Search for the cell housing the specified text and yield its (X, Y) center coordinate. 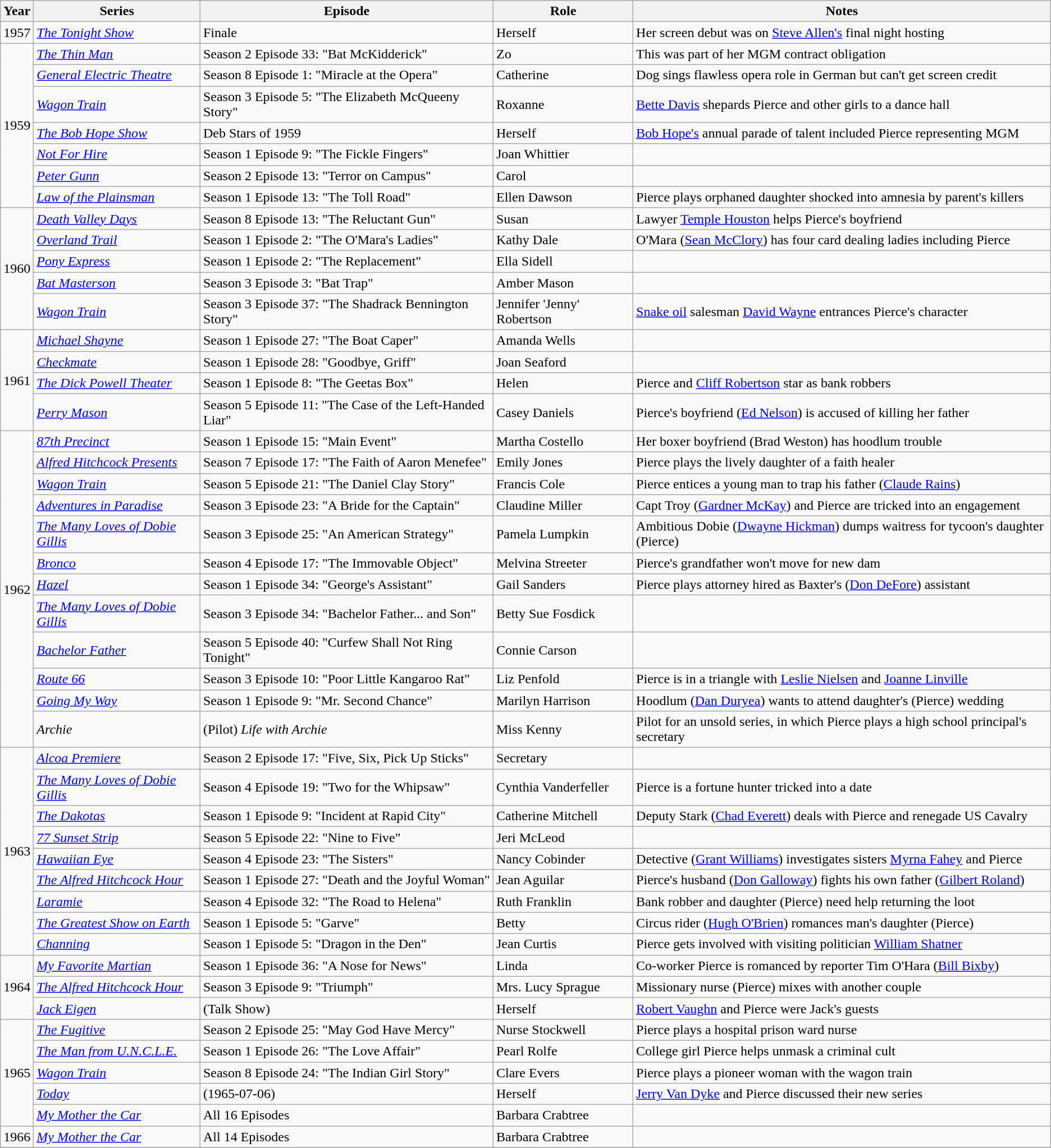
Finale (346, 33)
Deb Stars of 1959 (346, 133)
Dog sings flawless opera role in German but can't get screen credit (842, 75)
Season 1 Episode 8: "The Geetas Box" (346, 383)
Cynthia Vanderfeller (563, 787)
The Thin Man (117, 54)
1965 (17, 1072)
Today (117, 1094)
Zo (563, 54)
Season 3 Episode 37: "The Shadrack Bennington Story" (346, 312)
Not For Hire (117, 154)
Going My Way (117, 700)
Season 1 Episode 26: "The Love Affair" (346, 1051)
Casey Daniels (563, 412)
Series (117, 11)
Pierce plays orphaned daughter shocked into amnesia by parent's killers (842, 197)
Catherine (563, 75)
Snake oil salesman David Wayne entrances Pierce's character (842, 312)
Jennifer 'Jenny' Robertson (563, 312)
Pierce is a fortune hunter tricked into a date (842, 787)
Gail Sanders (563, 584)
1957 (17, 33)
Francis Cole (563, 484)
Route 66 (117, 679)
Pilot for an unsold series, in which Pierce plays a high school principal's secretary (842, 730)
Jack Eigen (117, 1008)
Amber Mason (563, 282)
Season 2 Episode 33: "Bat McKidderick" (346, 54)
The Dick Powell Theater (117, 383)
Season 1 Episode 2: "The Replacement" (346, 261)
O'Mara (Sean McClory) has four card dealing ladies including Pierce (842, 240)
Catherine Mitchell (563, 816)
College girl Pierce helps unmask a criminal cult (842, 1051)
Pamela Lumpkin (563, 534)
Ruth Franklin (563, 902)
Season 1 Episode 27: "The Boat Caper" (346, 341)
Season 3 Episode 5: "The Elizabeth McQueeny Story" (346, 104)
Miss Kenny (563, 730)
Perry Mason (117, 412)
Amanda Wells (563, 341)
This was part of her MGM contract obligation (842, 54)
Circus rider (Hugh O'Brien) romances man's daughter (Pierce) (842, 923)
Season 8 Episode 24: "The Indian Girl Story" (346, 1073)
Nurse Stockwell (563, 1030)
Pony Express (117, 261)
Hawaiian Eye (117, 859)
The Fugitive (117, 1030)
Pierce plays attorney hired as Baxter's (Don DeFore) assistant (842, 584)
Notes (842, 11)
Season 4 Episode 17: "The Immovable Object" (346, 563)
Bette Davis shepards Pierce and other girls to a dance hall (842, 104)
Betty Sue Fosdick (563, 613)
Season 3 Episode 10: "Poor Little Kangaroo Rat" (346, 679)
Alcoa Premiere (117, 758)
Pierce gets involved with visiting politician William Shatner (842, 944)
Season 1 Episode 15: "Main Event" (346, 441)
Lawyer Temple Houston helps Pierce's boyfriend (842, 218)
Bank robber and daughter (Pierce) need help returning the loot (842, 902)
Season 1 Episode 28: "Goodbye, Griff" (346, 362)
Season 4 Episode 23: "The Sisters" (346, 859)
The Tonight Show (117, 33)
Detective (Grant Williams) investigates sisters Myrna Fahey and Pierce (842, 859)
My Favorite Martian (117, 966)
Season 8 Episode 13: "The Reluctant Gun" (346, 218)
Roxanne (563, 104)
Season 2 Episode 25: "May God Have Mercy" (346, 1030)
All 16 Episodes (346, 1115)
Pierce is in a triangle with Leslie Nielsen and Joanne Linville (842, 679)
Death Valley Days (117, 218)
Season 8 Episode 1: "Miracle at the Opera" (346, 75)
Archie (117, 730)
Pearl Rolfe (563, 1051)
Alfred Hitchcock Presents (117, 463)
Kathy Dale (563, 240)
Michael Shayne (117, 341)
Season 4 Episode 19: "Two for the Whipsaw" (346, 787)
1959 (17, 126)
The Dakotas (117, 816)
Season 1 Episode 9: "Mr. Second Chance" (346, 700)
Bat Masterson (117, 282)
Martha Costello (563, 441)
Bob Hope's annual parade of talent included Pierce representing MGM (842, 133)
Season 4 Episode 32: "The Road to Helena" (346, 902)
Bronco (117, 563)
Season 1 Episode 36: "A Nose for News" (346, 966)
Connie Carson (563, 650)
Linda (563, 966)
General Electric Theatre (117, 75)
Law of the Plainsman (117, 197)
Season 1 Episode 27: "Death and the Joyful Woman" (346, 880)
Clare Evers (563, 1073)
Ella Sidell (563, 261)
Emily Jones (563, 463)
Helen (563, 383)
Laramie (117, 902)
Ellen Dawson (563, 197)
The Man from U.N.C.L.E. (117, 1051)
Season 5 Episode 21: "The Daniel Clay Story" (346, 484)
Capt Troy (Gardner McKay) and Pierce are tricked into an engagement (842, 505)
Season 3 Episode 9: "Triumph" (346, 987)
Jean Aguilar (563, 880)
Pierce plays a hospital prison ward nurse (842, 1030)
Marilyn Harrison (563, 700)
Deputy Stark (Chad Everett) deals with Pierce and renegade US Cavalry (842, 816)
Missionary nurse (Pierce) mixes with another couple (842, 987)
Hazel (117, 584)
Hoodlum (Dan Duryea) wants to attend daughter's (Pierce) wedding (842, 700)
Channing (117, 944)
Season 3 Episode 25: "An American Strategy" (346, 534)
Pierce's grandfather won't move for new dam (842, 563)
Nancy Cobinder (563, 859)
Season 7 Episode 17: "The Faith of Aaron Menefee" (346, 463)
77 Sunset Strip (117, 838)
Pierce's husband (Don Galloway) fights his own father (Gilbert Roland) (842, 880)
Season 5 Episode 22: "Nine to Five" (346, 838)
Season 1 Episode 5: "Dragon in the Den" (346, 944)
1966 (17, 1137)
Bachelor Father (117, 650)
Adventures in Paradise (117, 505)
Season 1 Episode 5: "Garve" (346, 923)
(Talk Show) (346, 1008)
Jeri McLeod (563, 838)
Co-worker Pierce is romanced by reporter Tim O'Hara (Bill Bixby) (842, 966)
87th Precinct (117, 441)
1960 (17, 268)
Liz Penfold (563, 679)
Season 3 Episode 23: "A Bride for the Captain" (346, 505)
(Pilot) Life with Archie (346, 730)
Checkmate (117, 362)
Claudine Miller (563, 505)
Role (563, 11)
Year (17, 11)
Pierce plays a pioneer woman with the wagon train (842, 1073)
Susan (563, 218)
All 14 Episodes (346, 1137)
Pierce and Cliff Robertson star as bank robbers (842, 383)
Her boxer boyfriend (Brad Weston) has hoodlum trouble (842, 441)
Season 1 Episode 9: "The Fickle Fingers" (346, 154)
Robert Vaughn and Pierce were Jack's guests (842, 1008)
Joan Whittier (563, 154)
Mrs. Lucy Sprague (563, 987)
Pierce's boyfriend (Ed Nelson) is accused of killing her father (842, 412)
Jean Curtis (563, 944)
Season 1 Episode 2: "The O'Mara's Ladies" (346, 240)
Season 3 Episode 3: "Bat Trap" (346, 282)
Season 2 Episode 13: "Terror on Campus" (346, 176)
The Greatest Show on Earth (117, 923)
1961 (17, 381)
Season 3 Episode 34: "Bachelor Father... and Son" (346, 613)
Carol (563, 176)
(1965-07-06) (346, 1094)
Overland Trail (117, 240)
Peter Gunn (117, 176)
Season 1 Episode 13: "The Toll Road" (346, 197)
1964 (17, 987)
The Bob Hope Show (117, 133)
Betty (563, 923)
Ambitious Dobie (Dwayne Hickman) dumps waitress for tycoon's daughter (Pierce) (842, 534)
Season 2 Episode 17: "Five, Six, Pick Up Sticks" (346, 758)
1963 (17, 852)
Pierce entices a young man to trap his father (Claude Rains) (842, 484)
Episode (346, 11)
1962 (17, 589)
Her screen debut was on Steve Allen's final night hosting (842, 33)
Season 5 Episode 11: "The Case of the Left-Handed Liar" (346, 412)
Secretary (563, 758)
Jerry Van Dyke and Pierce discussed their new series (842, 1094)
Melvina Streeter (563, 563)
Pierce plays the lively daughter of a faith healer (842, 463)
Season 1 Episode 34: "George's Assistant" (346, 584)
Joan Seaford (563, 362)
Season 5 Episode 40: "Curfew Shall Not Ring Tonight" (346, 650)
Season 1 Episode 9: "Incident at Rapid City" (346, 816)
